Detect which cell encompasses the target text, then output its (X, Y) center coordinate. 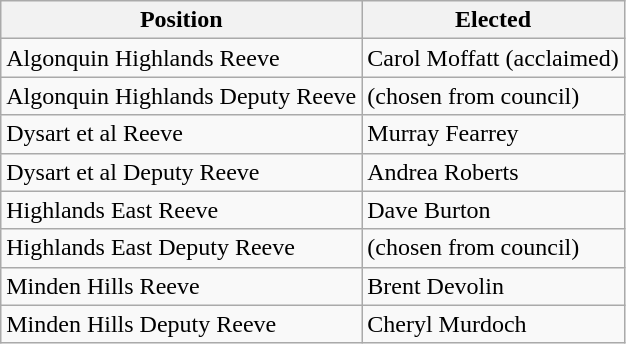
Carol Moffatt (acclaimed) (494, 58)
Brent Devolin (494, 286)
Minden Hills Reeve (182, 286)
Dysart et al Deputy Reeve (182, 172)
Highlands East Reeve (182, 210)
Dysart et al Reeve (182, 134)
Murray Fearrey (494, 134)
Andrea Roberts (494, 172)
Dave Burton (494, 210)
Minden Hills Deputy Reeve (182, 324)
Elected (494, 20)
Algonquin Highlands Reeve (182, 58)
Cheryl Murdoch (494, 324)
Highlands East Deputy Reeve (182, 248)
Algonquin Highlands Deputy Reeve (182, 96)
Position (182, 20)
